Extract the [X, Y] coordinate from the center of the cell holding the provided text.  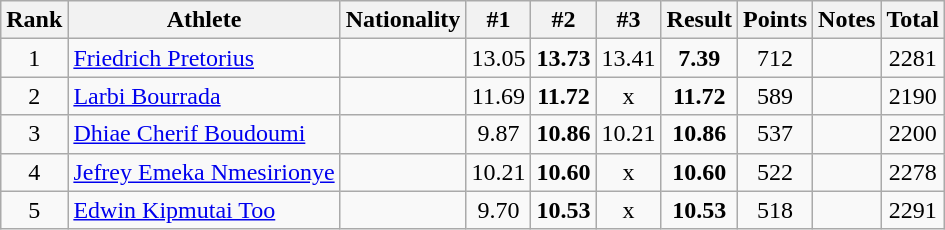
#3 [628, 20]
Notes [847, 20]
522 [774, 172]
7.39 [699, 58]
Athlete [204, 20]
589 [774, 96]
2291 [913, 210]
518 [774, 210]
2190 [913, 96]
Dhiae Cherif Boudoumi [204, 134]
Rank [34, 20]
9.70 [498, 210]
13.05 [498, 58]
11.69 [498, 96]
Larbi Bourrada [204, 96]
4 [34, 172]
5 [34, 210]
Result [699, 20]
Total [913, 20]
537 [774, 134]
3 [34, 134]
Nationality [403, 20]
#1 [498, 20]
#2 [564, 20]
Points [774, 20]
2 [34, 96]
13.41 [628, 58]
Edwin Kipmutai Too [204, 210]
2278 [913, 172]
Jefrey Emeka Nmesirionye [204, 172]
2200 [913, 134]
1 [34, 58]
13.73 [564, 58]
9.87 [498, 134]
2281 [913, 58]
712 [774, 58]
Friedrich Pretorius [204, 58]
